Return (x, y) of the center of cell containing provided text 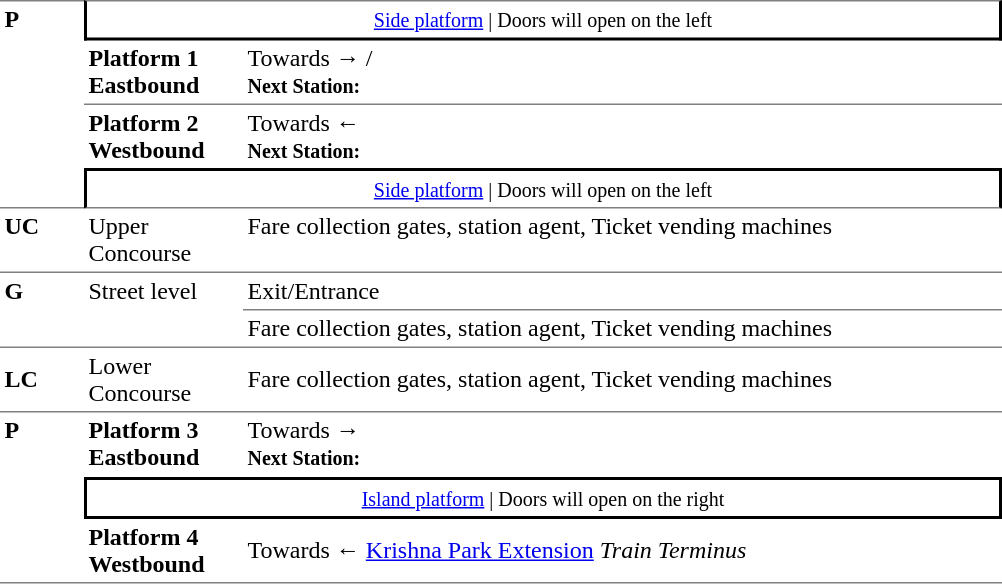
Island platform | Doors will open on the right (543, 498)
UC (42, 240)
Lower Concourse (164, 380)
Exit/Entrance (622, 292)
Towards → Next Station: (622, 444)
Towards ← Next Station: (622, 136)
Upper Concourse (164, 240)
Platform 3Eastbound (164, 444)
Platform 4Westbound (164, 551)
Platform 2Westbound (164, 136)
Platform 1Eastbound (164, 72)
Street level (164, 292)
Towards ← Krishna Park Extension Train Terminus (622, 551)
LC (42, 380)
Towards → / Next Station: (622, 72)
G (42, 310)
